Identify which cell holds the provided text, then report its [x, y] central coordinate. 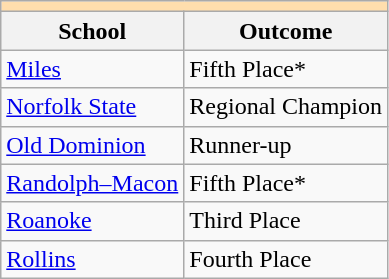
Runner-up [286, 145]
Regional Champion [286, 107]
Outcome [286, 31]
Third Place [286, 221]
Old Dominion [92, 145]
Rollins [92, 259]
Norfolk State [92, 107]
Randolph–Macon [92, 183]
Roanoke [92, 221]
Fourth Place [286, 259]
Miles [92, 69]
School [92, 31]
